Detect which cell encompasses the target text, then output its (x, y) center coordinate. 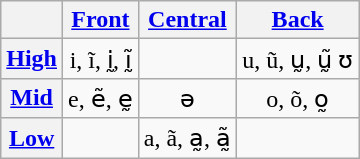
u, ũ, ṵ, ṵ̃ ʊ (298, 59)
i, ĩ, ḭ, ḭ̃ (101, 59)
Central (187, 20)
High (32, 59)
Back (298, 20)
o, õ, o̰ (298, 98)
Mid (32, 98)
Front (101, 20)
Low (32, 138)
e, ẽ, ḛ (101, 98)
a, ã, a̰, ã̰ (187, 138)
ə (187, 98)
